Pinpoint the cell where the given text exists, returning its [X, Y] midpoint coordinate. 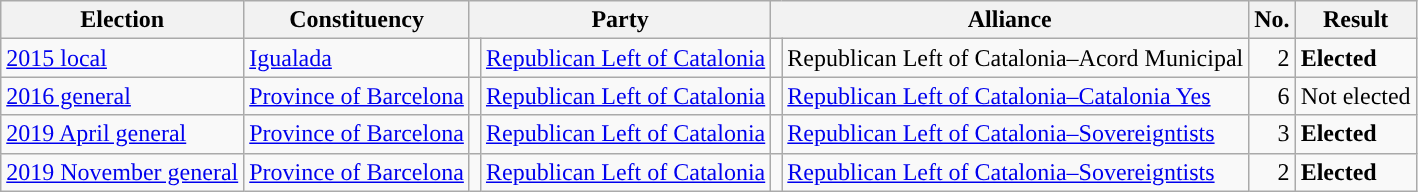
2019 April general [122, 134]
Party [620, 20]
Not elected [1356, 96]
No. [1272, 20]
Republican Left of Catalonia–Catalonia Yes [1016, 96]
Constituency [357, 20]
Igualada [357, 58]
2019 November general [122, 172]
2015 local [122, 58]
Election [122, 20]
Republican Left of Catalonia–Acord Municipal [1016, 58]
3 [1272, 134]
Alliance [1010, 20]
2016 general [122, 96]
Result [1356, 20]
6 [1272, 96]
